Search for the cell housing the specified text and yield its [x, y] center coordinate. 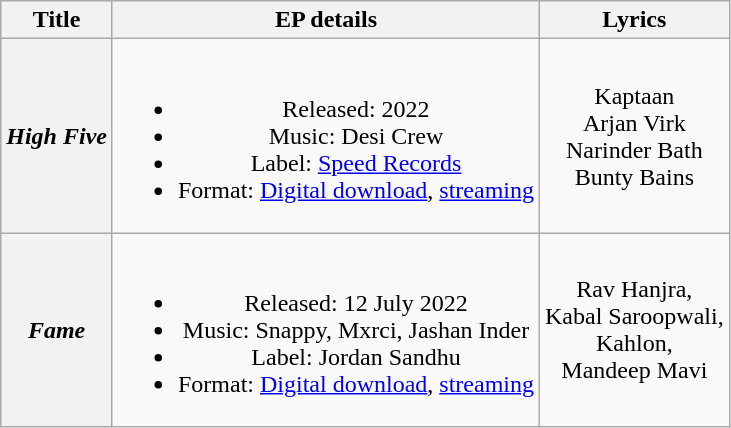
Title [57, 20]
KaptaanArjan VirkNarinder BathBunty Bains [635, 136]
Released: 12 July 2022Music: Snappy, Mxrci, Jashan InderLabel: Jordan SandhuFormat: Digital download, streaming [326, 330]
EP details [326, 20]
Lyrics [635, 20]
Fame [57, 330]
Released: 2022Music: Desi CrewLabel: Speed RecordsFormat: Digital download, streaming [326, 136]
High Five [57, 136]
Rav Hanjra,Kabal Saroopwali,Kahlon,Mandeep Mavi [635, 330]
